Capture the cell that displays the provided text and extract its (x, y) central coordinate. 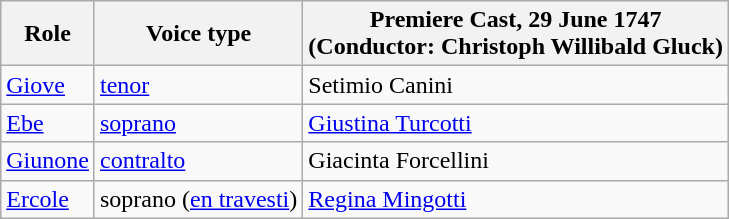
Giunone (48, 161)
Voice type (198, 34)
Ebe (48, 123)
Ercole (48, 199)
Role (48, 34)
Setimio Canini (516, 85)
soprano (198, 123)
Giustina Turcotti (516, 123)
Giacinta Forcellini (516, 161)
tenor (198, 85)
Regina Mingotti (516, 199)
soprano (en travesti) (198, 199)
Premiere Cast, 29 June 1747(Conductor: Christoph Willibald Gluck) (516, 34)
Giove (48, 85)
contralto (198, 161)
